Detect which cell encompasses the target text, then output its (x, y) center coordinate. 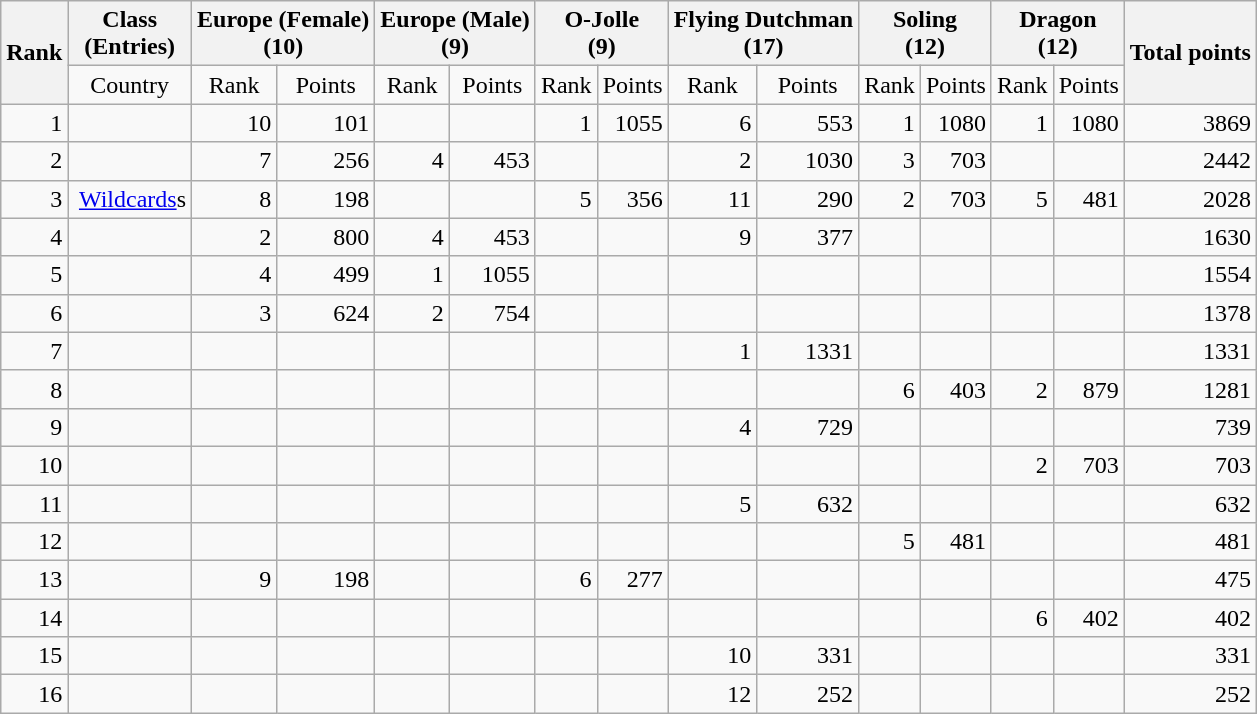
14 (34, 618)
356 (632, 199)
754 (492, 313)
739 (1190, 427)
800 (326, 237)
Europe (Male)(9) (456, 34)
15 (34, 656)
16 (34, 694)
3869 (1190, 123)
2028 (1190, 199)
290 (808, 199)
403 (956, 389)
1554 (1190, 275)
1378 (1190, 313)
1630 (1190, 237)
13 (34, 580)
729 (808, 427)
Dragon(12) (1058, 34)
Class(Entries) (130, 34)
Wildcardss (130, 199)
377 (808, 237)
Soling(12) (926, 34)
499 (326, 275)
277 (632, 580)
Flying Dutchman(17) (763, 34)
1281 (1190, 389)
Country (130, 85)
Europe (Female)(10) (284, 34)
256 (326, 161)
624 (326, 313)
475 (1190, 580)
879 (1088, 389)
1030 (808, 161)
2442 (1190, 161)
101 (326, 123)
O-Jolle(9) (602, 34)
Total points (1190, 52)
553 (808, 123)
